From the cell containing the given text, extract its center point as [X, Y] coordinate. 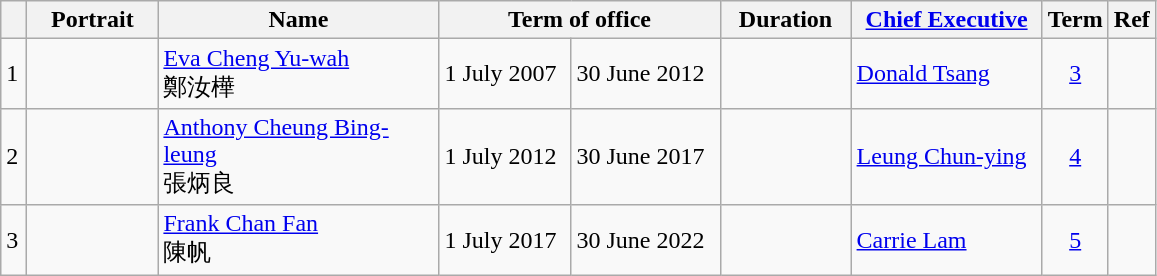
Name [298, 20]
1 July 2007 [505, 74]
30 June 2017 [646, 156]
Carrie Lam [946, 240]
Portrait [92, 20]
Frank Chan Fan陳帆 [298, 240]
Ref [1132, 20]
1 [14, 74]
Chief Executive [946, 20]
Eva Cheng Yu-wah鄭汝樺 [298, 74]
1 July 2017 [505, 240]
Term [1075, 20]
Term of office [580, 20]
Donald Tsang [946, 74]
5 [1075, 240]
2 [14, 156]
Anthony Cheung Bing-leung張炳良 [298, 156]
1 July 2012 [505, 156]
30 June 2012 [646, 74]
4 [1075, 156]
Leung Chun-ying [946, 156]
30 June 2022 [646, 240]
Duration [786, 20]
